Capture the cell that displays the provided text and extract its [x, y] central coordinate. 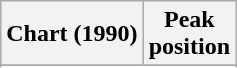
Peakposition [189, 34]
Chart (1990) [72, 34]
